Return [X, Y] of the center of cell containing provided text 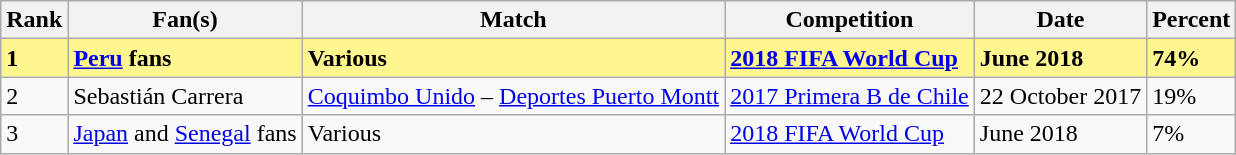
Date [1060, 20]
Fan(s) [185, 20]
7% [1192, 134]
Competition [850, 20]
Peru fans [185, 58]
22 October 2017 [1060, 96]
74% [1192, 58]
2 [34, 96]
Rank [34, 20]
19% [1192, 96]
Percent [1192, 20]
Match [513, 20]
Japan and Senegal fans [185, 134]
1 [34, 58]
3 [34, 134]
Coquimbo Unido – Deportes Puerto Montt [513, 96]
2017 Primera B de Chile [850, 96]
Sebastián Carrera [185, 96]
